Extract the (X, Y) coordinate from the center of the cell holding the provided text.  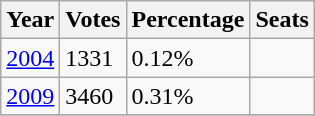
2004 (30, 58)
Year (30, 20)
1331 (93, 58)
Votes (93, 20)
Seats (282, 20)
3460 (93, 96)
0.31% (188, 96)
0.12% (188, 58)
Percentage (188, 20)
2009 (30, 96)
